Find where the given text appears and provide that cell's center as (x, y) coordinate. 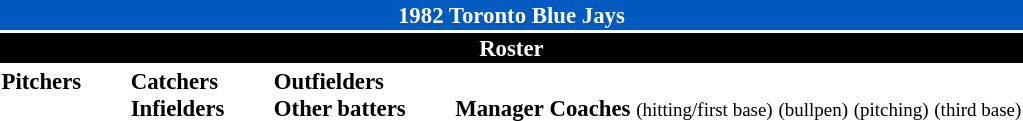
1982 Toronto Blue Jays (512, 15)
Roster (512, 48)
